Pinpoint the cell where the given text exists, returning its [x, y] midpoint coordinate. 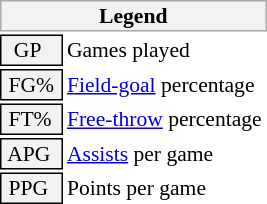
Legend [134, 16]
Assists per game [166, 154]
Games played [166, 50]
FG% [31, 85]
PPG [31, 188]
GP [31, 50]
Points per game [166, 188]
APG [31, 154]
FT% [31, 120]
Field-goal percentage [166, 85]
Free-throw percentage [166, 120]
